Search for the cell housing the specified text and yield its [x, y] center coordinate. 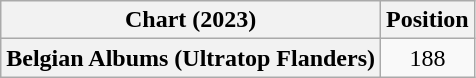
Chart (2023) [191, 20]
188 [428, 58]
Belgian Albums (Ultratop Flanders) [191, 58]
Position [428, 20]
